Pinpoint the cell where the given text exists, returning its (X, Y) midpoint coordinate. 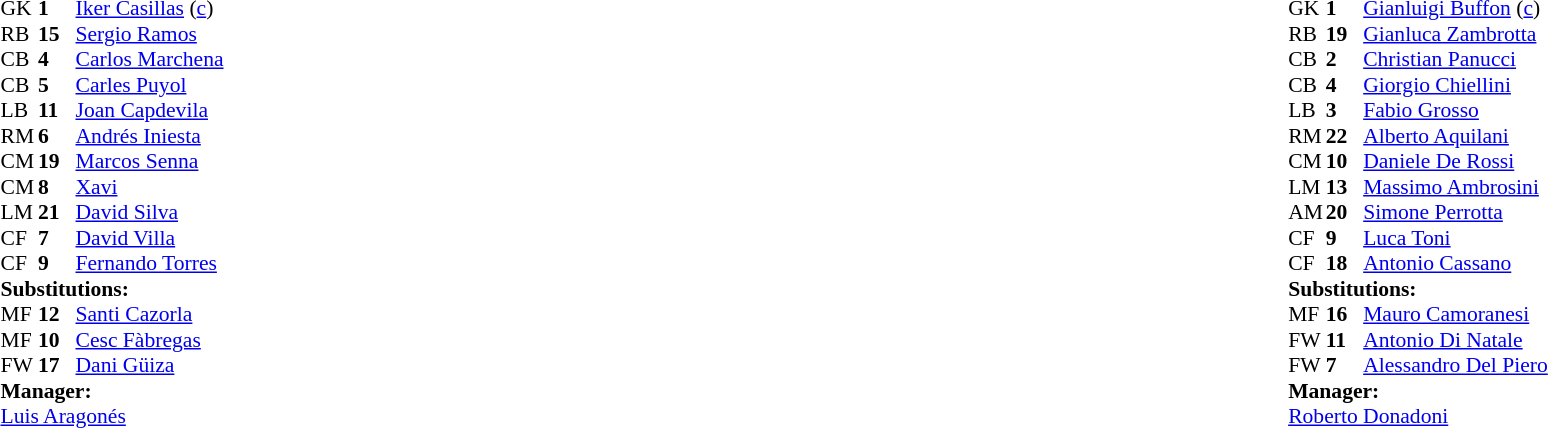
Alessandro Del Piero (1456, 365)
20 (1345, 213)
22 (1345, 136)
8 (57, 187)
Christian Panucci (1456, 59)
Fernando Torres (150, 263)
12 (57, 315)
Andrés Iniesta (150, 136)
Marcos Senna (150, 161)
Mauro Camoranesi (1456, 315)
Antonio Cassano (1456, 263)
Santi Cazorla (150, 315)
5 (57, 85)
Luca Toni (1456, 238)
6 (57, 136)
Alberto Aquilani (1456, 136)
3 (1345, 111)
David Silva (150, 213)
Joan Capdevila (150, 111)
13 (1345, 187)
15 (57, 34)
Cesc Fàbregas (150, 340)
16 (1345, 315)
Fabio Grosso (1456, 111)
Carles Puyol (150, 85)
Antonio Di Natale (1456, 340)
Giorgio Chiellini (1456, 85)
Carlos Marchena (150, 59)
17 (57, 365)
Xavi (150, 187)
21 (57, 213)
Daniele De Rossi (1456, 161)
AM (1307, 213)
18 (1345, 263)
2 (1345, 59)
Dani Güiza (150, 365)
Massimo Ambrosini (1456, 187)
Gianluca Zambrotta (1456, 34)
Sergio Ramos (150, 34)
Simone Perrotta (1456, 213)
David Villa (150, 238)
